Extract the (x, y) coordinate from the center of the cell holding the provided text.  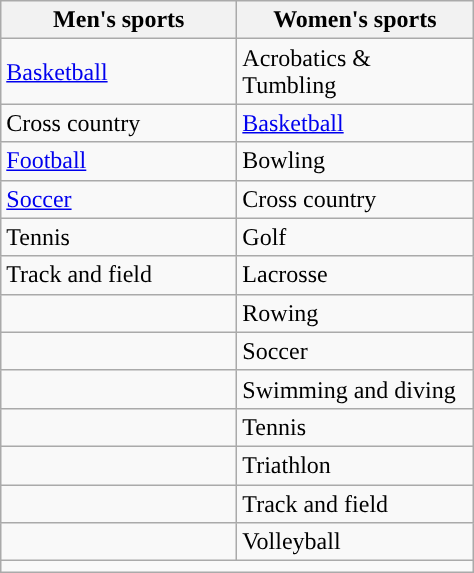
Men's sports (119, 20)
Triathlon (355, 465)
Lacrosse (355, 275)
Rowing (355, 313)
Volleyball (355, 542)
Bowling (355, 161)
Swimming and diving (355, 389)
Women's sports (355, 20)
Acrobatics & Tumbling (355, 72)
Golf (355, 237)
Football (119, 161)
